Detect which cell encompasses the target text, then output its (x, y) center coordinate. 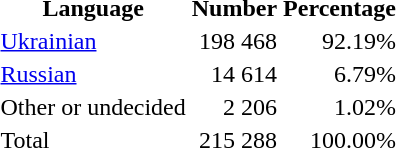
198 468 (234, 41)
2 206 (234, 107)
14 614 (234, 74)
